Provide the [x, y] coordinate of the cell's center where the given text is located.  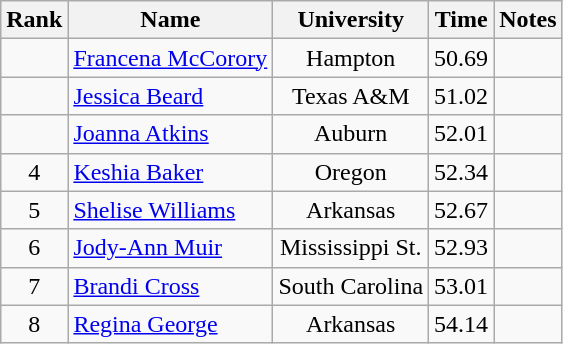
53.01 [462, 286]
Jody-Ann Muir [170, 248]
51.02 [462, 96]
6 [34, 248]
8 [34, 324]
Joanna Atkins [170, 134]
54.14 [462, 324]
5 [34, 210]
Time [462, 20]
7 [34, 286]
Mississippi St. [351, 248]
Hampton [351, 58]
52.01 [462, 134]
Francena McCorory [170, 58]
University [351, 20]
Oregon [351, 172]
Shelise Williams [170, 210]
Name [170, 20]
Regina George [170, 324]
Brandi Cross [170, 286]
Texas A&M [351, 96]
50.69 [462, 58]
52.67 [462, 210]
52.93 [462, 248]
Auburn [351, 134]
4 [34, 172]
Keshia Baker [170, 172]
Jessica Beard [170, 96]
Rank [34, 20]
South Carolina [351, 286]
52.34 [462, 172]
Notes [528, 20]
